Identify which cell holds the provided text, then report its [x, y] central coordinate. 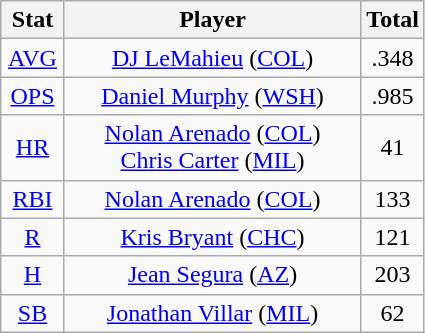
AVG [33, 58]
41 [393, 148]
OPS [33, 96]
Nolan Arenado (COL)Chris Carter (MIL) [212, 148]
203 [393, 275]
HR [33, 148]
.348 [393, 58]
.985 [393, 96]
62 [393, 313]
Stat [33, 20]
SB [33, 313]
Jonathan Villar (MIL) [212, 313]
Player [212, 20]
Jean Segura (AZ) [212, 275]
Kris Bryant (CHC) [212, 237]
Nolan Arenado (COL) [212, 199]
R [33, 237]
H [33, 275]
Total [393, 20]
Daniel Murphy (WSH) [212, 96]
DJ LeMahieu (COL) [212, 58]
RBI [33, 199]
133 [393, 199]
121 [393, 237]
